Provide the [X, Y] coordinate of the cell's center where the given text is located.  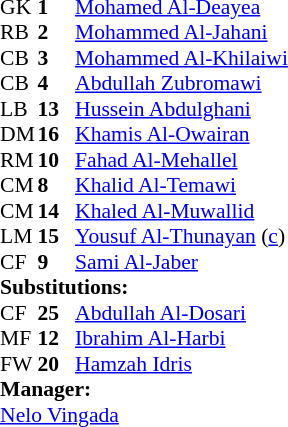
Ibrahim Al-Harbi [182, 339]
3 [57, 58]
RB [19, 33]
MF [19, 339]
12 [57, 339]
LM [19, 237]
Substitutions: [144, 287]
2 [57, 33]
Mohammed Al-Khilaiwi [182, 58]
Khamis Al-Owairan [182, 135]
15 [57, 237]
14 [57, 211]
Yousuf Al-Thunayan (c) [182, 237]
Sami Al-Jaber [182, 262]
13 [57, 109]
RM [19, 160]
8 [57, 185]
Fahad Al-Mehallel [182, 160]
4 [57, 83]
Hussein Abdulghani [182, 109]
Abdullah Al-Dosari [182, 313]
10 [57, 160]
Hamzah Idris [182, 364]
Abdullah Zubromawi [182, 83]
25 [57, 313]
9 [57, 262]
Manager: [144, 389]
Mohammed Al-Jahani [182, 33]
FW [19, 364]
DM [19, 135]
20 [57, 364]
Khalid Al-Temawi [182, 185]
16 [57, 135]
Khaled Al-Muwallid [182, 211]
LB [19, 109]
